Determine the [X, Y] coordinate at the center of the cell enclosing the given text.  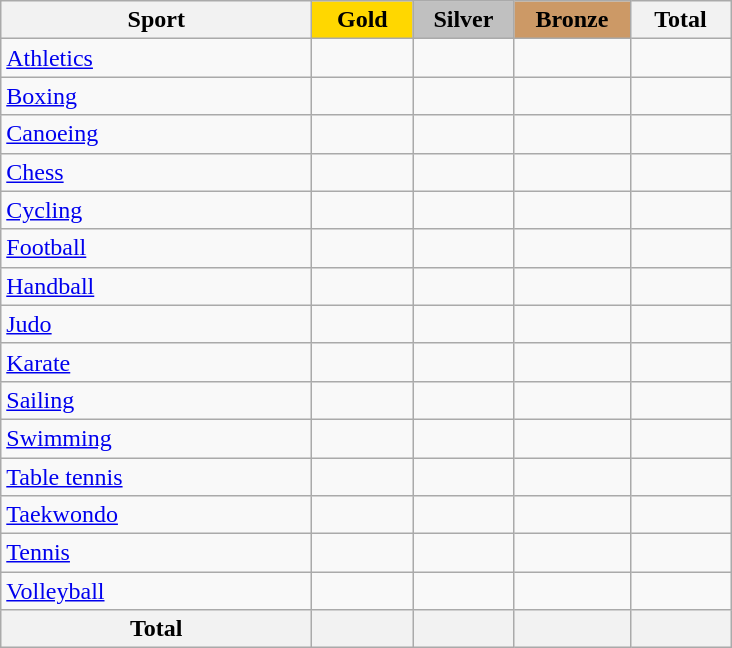
Taekwondo [156, 515]
Sailing [156, 400]
Karate [156, 362]
Chess [156, 172]
Football [156, 248]
Cycling [156, 210]
Swimming [156, 438]
Gold [362, 20]
Athletics [156, 58]
Tennis [156, 553]
Bronze [572, 20]
Canoeing [156, 134]
Sport [156, 20]
Volleyball [156, 591]
Silver [464, 20]
Judo [156, 324]
Boxing [156, 96]
Table tennis [156, 477]
Handball [156, 286]
